Return the (x, y) coordinate for the center point of the cell that contains the specified text.  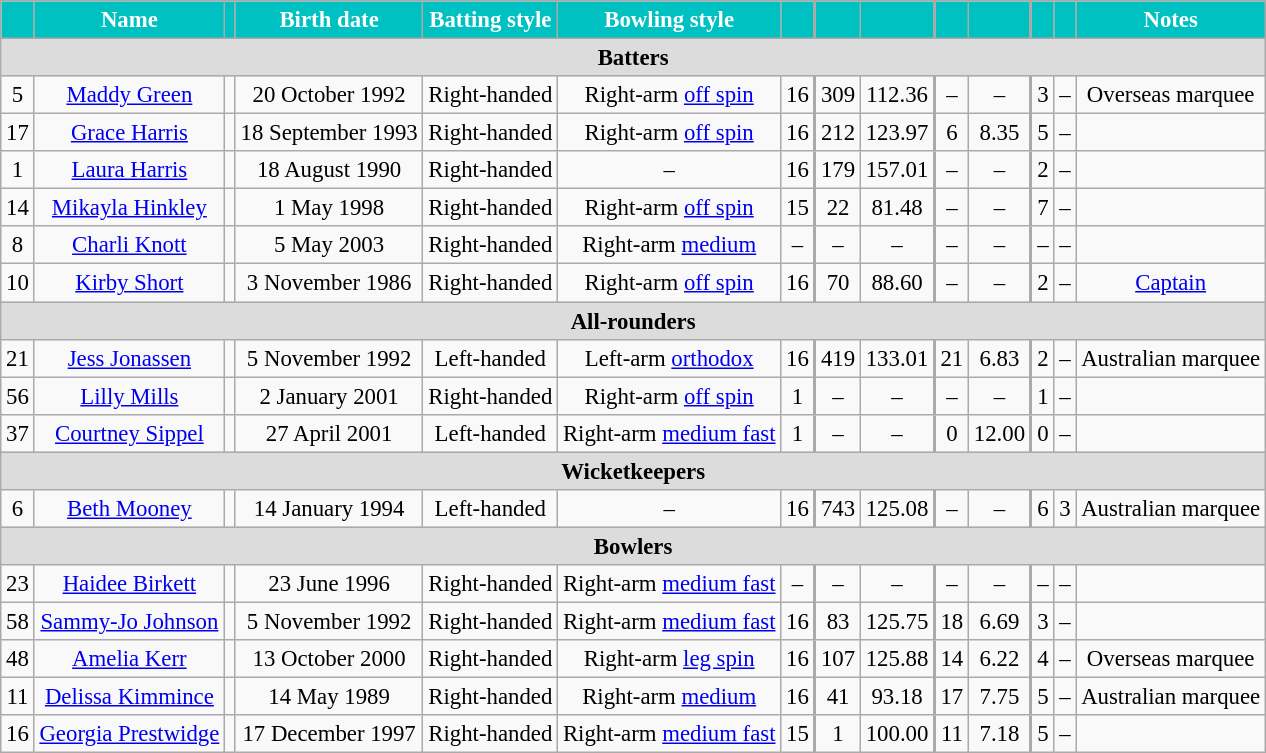
88.60 (897, 283)
Captain (1171, 283)
Laura Harris (129, 170)
Name (129, 20)
58 (18, 621)
100.00 (897, 734)
1 May 1998 (329, 208)
5 May 2003 (329, 245)
Maddy Green (129, 95)
Delissa Kimmince (129, 697)
Amelia Kerr (129, 659)
12.00 (1000, 433)
212 (838, 133)
Charli Knott (129, 245)
6.22 (1000, 659)
14 January 1994 (329, 509)
56 (18, 396)
18 September 1993 (329, 133)
Mikayla Hinkley (129, 208)
112.36 (897, 95)
309 (838, 95)
419 (838, 358)
125.88 (897, 659)
Beth Mooney (129, 509)
8.35 (1000, 133)
Batters (634, 58)
Kirby Short (129, 283)
10 (18, 283)
Bowlers (634, 546)
2 January 2001 (329, 396)
37 (18, 433)
157.01 (897, 170)
107 (838, 659)
125.75 (897, 621)
8 (18, 245)
Courtney Sippel (129, 433)
70 (838, 283)
Haidee Birkett (129, 584)
48 (18, 659)
Wicketkeepers (634, 471)
7.18 (1000, 734)
23 (18, 584)
4 (1042, 659)
41 (838, 697)
81.48 (897, 208)
3 November 1986 (329, 283)
13 October 2000 (329, 659)
20 October 1992 (329, 95)
7.75 (1000, 697)
Lilly Mills (129, 396)
Sammy-Jo Johnson (129, 621)
18 August 1990 (329, 170)
Bowling style (670, 20)
123.97 (897, 133)
6.83 (1000, 358)
17 December 1997 (329, 734)
6.69 (1000, 621)
23 June 1996 (329, 584)
18 (951, 621)
Georgia Prestwidge (129, 734)
14 May 1989 (329, 697)
Batting style (490, 20)
Grace Harris (129, 133)
Birth date (329, 20)
179 (838, 170)
83 (838, 621)
22 (838, 208)
Notes (1171, 20)
Jess Jonassen (129, 358)
Left-arm orthodox (670, 358)
133.01 (897, 358)
27 April 2001 (329, 433)
7 (1042, 208)
743 (838, 509)
93.18 (897, 697)
Right-arm leg spin (670, 659)
125.08 (897, 509)
All-rounders (634, 321)
